For the text-containing cell, return its midpoint in (x, y) coordinate format. 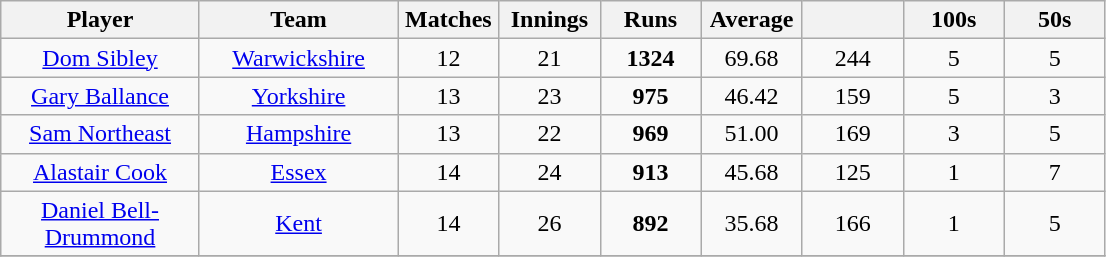
22 (550, 134)
12 (448, 58)
166 (852, 224)
Sam Northeast (100, 134)
23 (550, 96)
169 (852, 134)
975 (650, 96)
Gary Ballance (100, 96)
46.42 (752, 96)
7 (1054, 172)
125 (852, 172)
159 (852, 96)
50s (1054, 20)
69.68 (752, 58)
45.68 (752, 172)
24 (550, 172)
Daniel Bell-Drummond (100, 224)
26 (550, 224)
Yorkshire (298, 96)
Matches (448, 20)
969 (650, 134)
Innings (550, 20)
Runs (650, 20)
Team (298, 20)
1324 (650, 58)
Dom Sibley (100, 58)
100s (954, 20)
244 (852, 58)
Player (100, 20)
Hampshire (298, 134)
51.00 (752, 134)
Kent (298, 224)
21 (550, 58)
Warwickshire (298, 58)
Alastair Cook (100, 172)
35.68 (752, 224)
Average (752, 20)
892 (650, 224)
913 (650, 172)
Essex (298, 172)
